Find where the given text appears and provide that cell's center as (x, y) coordinate. 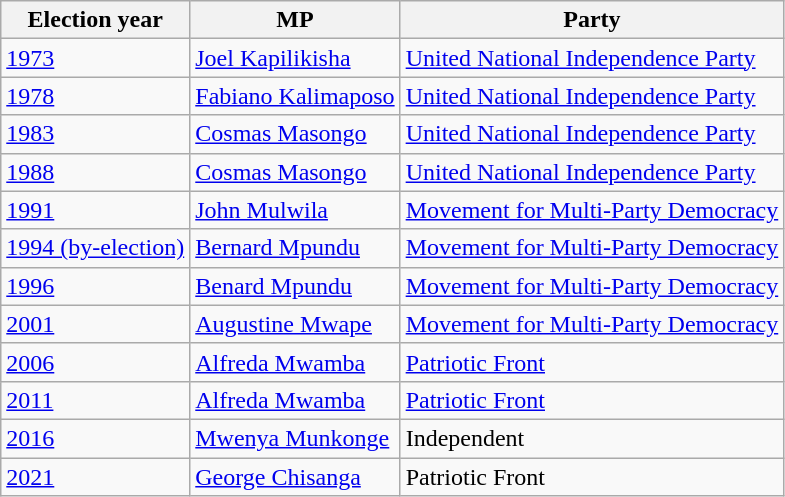
1996 (96, 286)
MP (295, 20)
2001 (96, 324)
2021 (96, 477)
1973 (96, 58)
Party (592, 20)
Bernard Mpundu (295, 248)
Fabiano Kalimaposo (295, 96)
George Chisanga (295, 477)
1983 (96, 134)
1978 (96, 96)
2011 (96, 400)
Election year (96, 20)
1991 (96, 210)
2016 (96, 438)
Benard Mpundu (295, 286)
Joel Kapilikisha (295, 58)
Mwenya Munkonge (295, 438)
Augustine Mwape (295, 324)
1988 (96, 172)
1994 (by-election) (96, 248)
John Mulwila (295, 210)
2006 (96, 362)
Independent (592, 438)
